Pinpoint the cell where the given text exists, returning its (x, y) midpoint coordinate. 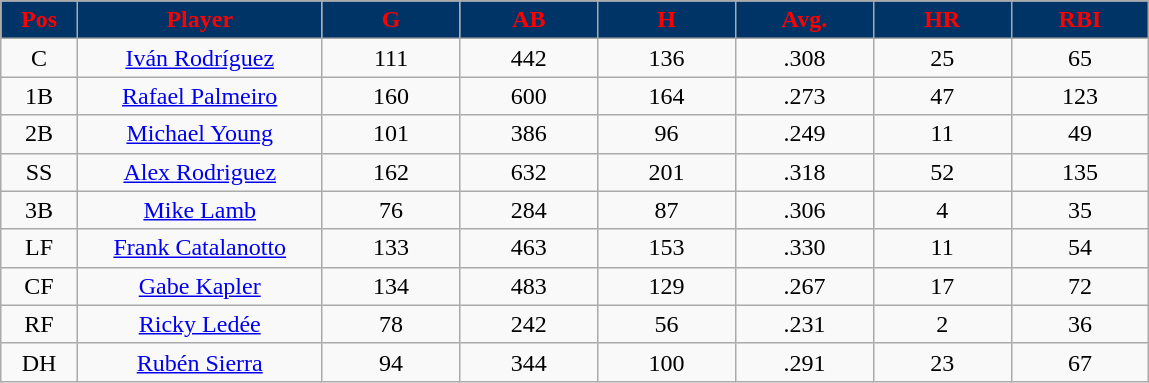
100 (667, 362)
Iván Rodríguez (200, 58)
.231 (804, 324)
17 (942, 286)
Player (200, 20)
463 (529, 248)
Mike Lamb (200, 210)
3B (40, 210)
36 (1080, 324)
123 (1080, 96)
153 (667, 248)
CF (40, 286)
25 (942, 58)
Michael Young (200, 134)
72 (1080, 286)
94 (391, 362)
RBI (1080, 20)
.306 (804, 210)
136 (667, 58)
C (40, 58)
76 (391, 210)
35 (1080, 210)
135 (1080, 172)
H (667, 20)
G (391, 20)
134 (391, 286)
96 (667, 134)
Rubén Sierra (200, 362)
78 (391, 324)
54 (1080, 248)
4 (942, 210)
HR (942, 20)
201 (667, 172)
.318 (804, 172)
.291 (804, 362)
RF (40, 324)
Ricky Ledée (200, 324)
Avg. (804, 20)
Frank Catalanotto (200, 248)
AB (529, 20)
2 (942, 324)
242 (529, 324)
65 (1080, 58)
632 (529, 172)
23 (942, 362)
DH (40, 362)
1B (40, 96)
386 (529, 134)
.249 (804, 134)
164 (667, 96)
67 (1080, 362)
SS (40, 172)
129 (667, 286)
101 (391, 134)
Pos (40, 20)
.273 (804, 96)
133 (391, 248)
2B (40, 134)
56 (667, 324)
Gabe Kapler (200, 286)
600 (529, 96)
Rafael Palmeiro (200, 96)
.330 (804, 248)
87 (667, 210)
284 (529, 210)
111 (391, 58)
LF (40, 248)
52 (942, 172)
Alex Rodriguez (200, 172)
344 (529, 362)
.308 (804, 58)
442 (529, 58)
162 (391, 172)
49 (1080, 134)
483 (529, 286)
.267 (804, 286)
160 (391, 96)
47 (942, 96)
